Search for the cell housing the specified text and yield its (x, y) center coordinate. 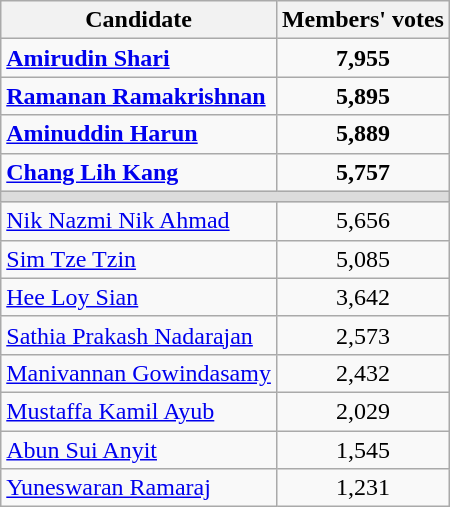
3,642 (362, 297)
Candidate (139, 20)
Ramanan Ramakrishnan (139, 96)
Nik Nazmi Nik Ahmad (139, 221)
Abun Sui Anyit (139, 449)
Amirudin Shari (139, 58)
Sim Tze Tzin (139, 259)
Aminuddin Harun (139, 134)
1,545 (362, 449)
7,955 (362, 58)
2,432 (362, 373)
Hee Loy Sian (139, 297)
Manivannan Gowindasamy (139, 373)
Yuneswaran Ramaraj (139, 488)
2,029 (362, 411)
Sathia Prakash Nadarajan (139, 335)
Members' votes (362, 20)
1,231 (362, 488)
5,757 (362, 172)
5,656 (362, 221)
Chang Lih Kang (139, 172)
5,085 (362, 259)
5,895 (362, 96)
Mustaffa Kamil Ayub (139, 411)
2,573 (362, 335)
5,889 (362, 134)
